Return [x, y] of the center of cell containing provided text 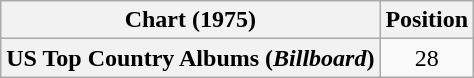
Chart (1975) [190, 20]
28 [427, 58]
Position [427, 20]
US Top Country Albums (Billboard) [190, 58]
